Return [x, y] of the center of cell containing provided text 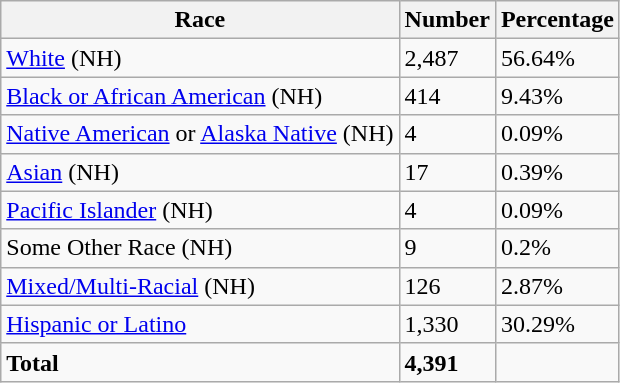
Race [200, 20]
Number [447, 20]
White (NH) [200, 58]
Native American or Alaska Native (NH) [200, 134]
Asian (NH) [200, 172]
Total [200, 362]
2.87% [557, 286]
414 [447, 96]
Mixed/Multi-Racial (NH) [200, 286]
9 [447, 248]
56.64% [557, 58]
126 [447, 286]
30.29% [557, 324]
0.39% [557, 172]
17 [447, 172]
Hispanic or Latino [200, 324]
9.43% [557, 96]
Some Other Race (NH) [200, 248]
Black or African American (NH) [200, 96]
4,391 [447, 362]
Percentage [557, 20]
Pacific Islander (NH) [200, 210]
0.2% [557, 248]
2,487 [447, 58]
1,330 [447, 324]
